Return the (X, Y) coordinate for the center point of the cell that contains the specified text.  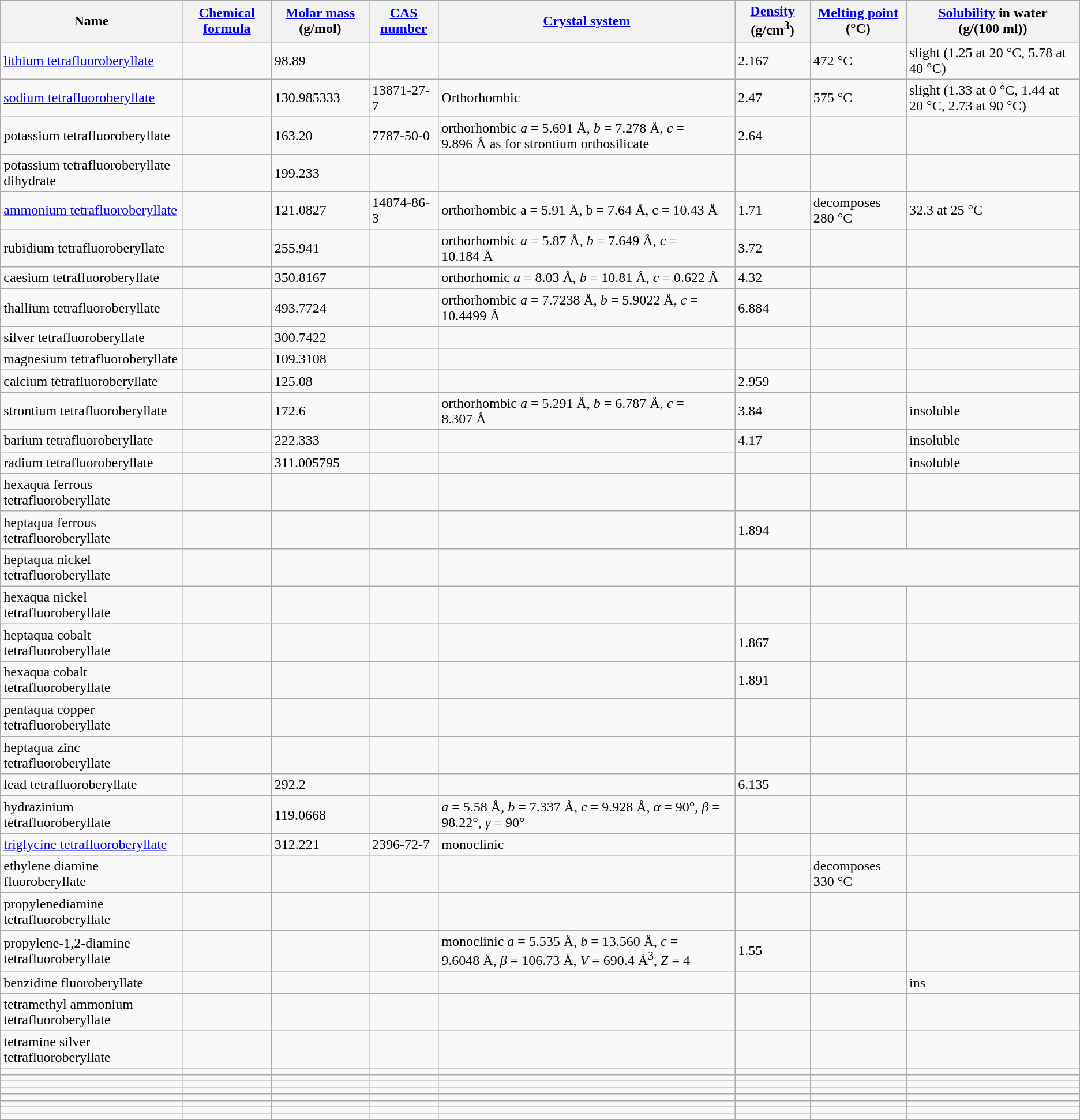
ethylene diamine fluoroberyllate (91, 874)
14874-86-3 (404, 211)
172.6 (320, 411)
Name (91, 21)
lithium tetrafluoroberyllate (91, 60)
6.135 (772, 785)
triglycine tetrafluoroberyllate (91, 844)
Crystal system (587, 21)
350.8167 (320, 278)
heptaqua cobalt tetrafluoroberyllate (91, 642)
silver tetrafluoroberyllate (91, 337)
orthorhomic a = 8.03 Å, b = 10.81 Å, c = 0.622 Å (587, 278)
propylene-1,2-diamine tetrafluoroberyllate (91, 951)
a = 5.58 Å, b = 7.337 Å, c = 9.928 Å, α = 90°, β = 98.22°, γ = 90° (587, 814)
6.884 (772, 308)
292.2 (320, 785)
hexaqua nickel tetrafluoroberyllate (91, 604)
slight (1.25 at 20 °C, 5.78 at 40 °C) (993, 60)
radium tetrafluoroberyllate (91, 463)
heptaqua nickel tetrafluoroberyllate (91, 567)
222.333 (320, 441)
Melting point (°C) (858, 21)
sodium tetrafluoroberyllate (91, 98)
1.71 (772, 211)
rubidium tetrafluoroberyllate (91, 248)
130.985333 (320, 98)
2.959 (772, 381)
CAS number (404, 21)
Molar mass (g/mol) (320, 21)
311.005795 (320, 463)
orthorhombic a = 5.91 Å, b = 7.64 Å, c = 10.43 Å (587, 211)
Orthorhombic (587, 98)
tetramine silver tetrafluoroberyllate (91, 1050)
hydrazinium tetrafluoroberyllate (91, 814)
7787-50-0 (404, 135)
heptaqua zinc tetrafluoroberyllate (91, 756)
255.941 (320, 248)
ammonium tetrafluoroberyllate (91, 211)
2.47 (772, 98)
493.7724 (320, 308)
lead tetrafluoroberyllate (91, 785)
Solubility in water(g/(100 ml)) (993, 21)
magnesium tetrafluoroberyllate (91, 359)
potassium tetrafluoroberyllate (91, 135)
575 °C (858, 98)
1.55 (772, 951)
109.3108 (320, 359)
hexaqua ferrous tetrafluoroberyllate (91, 493)
1.867 (772, 642)
tetramethyl ammonium tetrafluoroberyllate (91, 1013)
heptaqua ferrous tetrafluoroberyllate (91, 529)
3.72 (772, 248)
13871-27-7 (404, 98)
125.08 (320, 381)
pentaqua copper tetrafluoroberyllate (91, 717)
orthorhombic a = 5.87 Å, b = 7.649 Å, c = 10.184 Å (587, 248)
312.221 (320, 844)
Density (g/cm3) (772, 21)
119.0668 (320, 814)
monoclinic a = 5.535 Å, b = 13.560 Å, c = 9.6048 Å, β = 106.73 Å, V = 690.4 Å3, Z = 4 (587, 951)
thallium tetrafluoroberyllate (91, 308)
121.0827 (320, 211)
ins (993, 983)
Chemical formula (227, 21)
caesium tetrafluoroberyllate (91, 278)
3.84 (772, 411)
hexaqua cobalt tetrafluoroberyllate (91, 679)
199.233 (320, 173)
propylenediamine tetrafluoroberyllate (91, 911)
decomposes 280 °C (858, 211)
1.891 (772, 679)
orthorhombic a = 7.7238 Å, b = 5.9022 Å, c = 10.4499 Å (587, 308)
benzidine fluoroberyllate (91, 983)
orthorhombic a = 5.291 Å, b = 6.787 Å, c = 8.307 Å (587, 411)
4.17 (772, 441)
32.3 at 25 °C (993, 211)
barium tetrafluoroberyllate (91, 441)
orthorhombic a = 5.691 Å, b = 7.278 Å, c = 9.896 Å as for strontium orthosilicate (587, 135)
98.89 (320, 60)
1.894 (772, 529)
strontium tetrafluoroberyllate (91, 411)
decomposes 330 °C (858, 874)
potassium tetrafluoroberyllate dihydrate (91, 173)
monoclinic (587, 844)
slight (1.33 at 0 °C, 1.44 at 20 °C, 2.73 at 90 °C) (993, 98)
4.32 (772, 278)
2.64 (772, 135)
calcium tetrafluoroberyllate (91, 381)
300.7422 (320, 337)
2396-72-7 (404, 844)
472 °C (858, 60)
163.20 (320, 135)
2.167 (772, 60)
